Extract the (x, y) coordinate from the center of the cell holding the provided text.  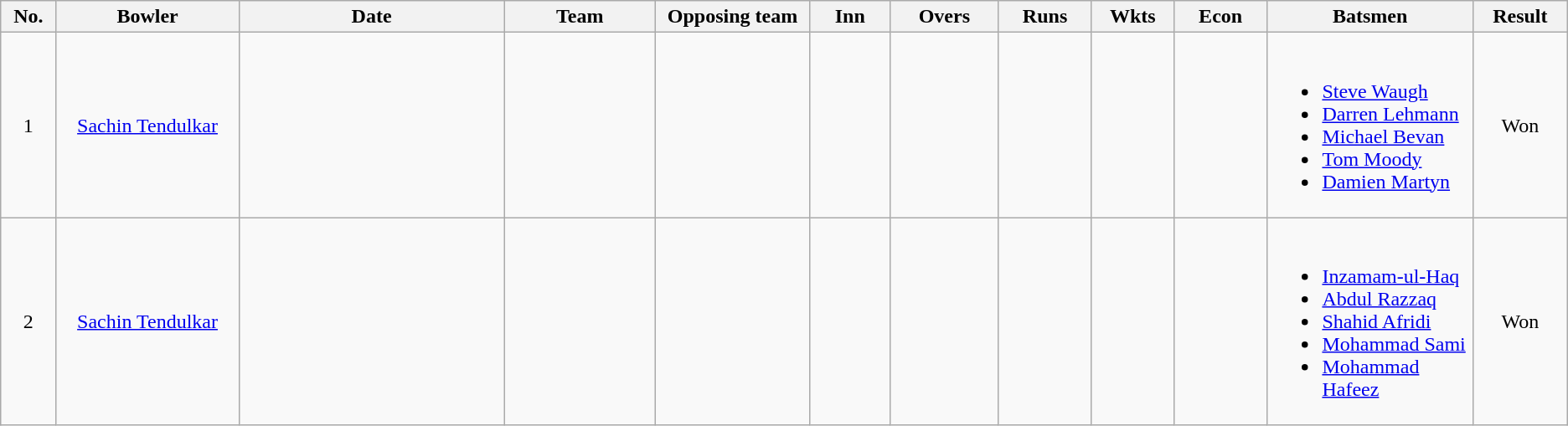
Inzamam-ul-HaqAbdul RazzaqShahid AfridiMohammad SamiMohammad Hafeez (1370, 321)
Inn (850, 17)
Steve WaughDarren LehmannMichael BevanTom MoodyDamien Martyn (1370, 126)
Runs (1045, 17)
Wkts (1132, 17)
Batsmen (1370, 17)
Econ (1220, 17)
No. (28, 17)
Result (1519, 17)
Overs (945, 17)
Team (580, 17)
Bowler (147, 17)
1 (28, 126)
2 (28, 321)
Date (372, 17)
Opposing team (732, 17)
